Output the (x, y) coordinate of the center of the cell containing the given text.  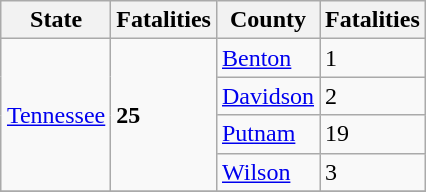
Benton (268, 58)
Putnam (268, 134)
3 (373, 172)
25 (164, 115)
19 (373, 134)
Tennessee (56, 115)
Wilson (268, 172)
2 (373, 96)
Davidson (268, 96)
County (268, 20)
State (56, 20)
1 (373, 58)
